Capture the cell that displays the provided text and extract its (x, y) central coordinate. 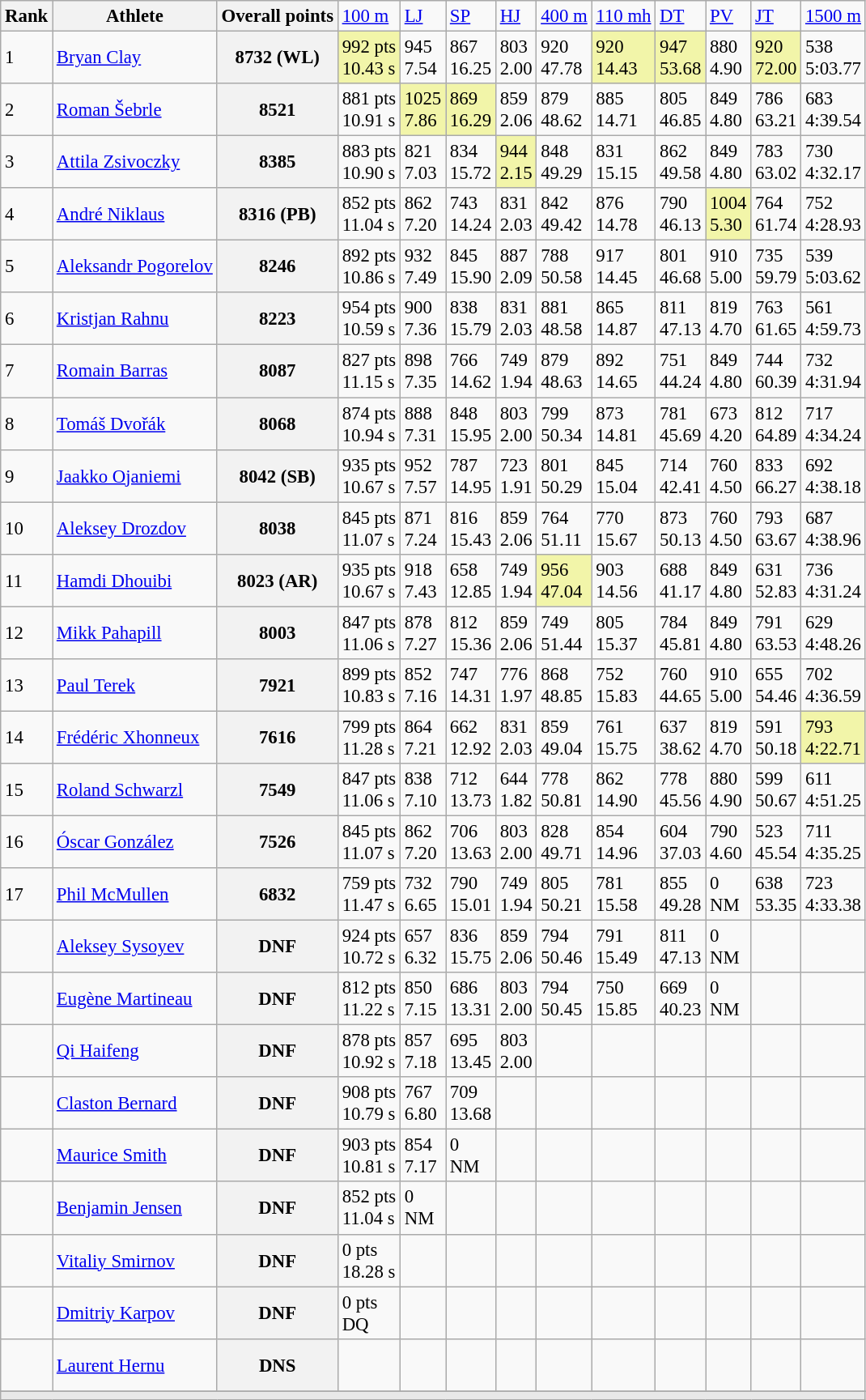
8732 (WL) (277, 58)
Óscar González (135, 842)
Dmitriy Karpov (135, 1313)
83615.75 (471, 947)
10257.86 (422, 110)
Phil McMullen (135, 894)
8987.35 (422, 371)
88148.58 (564, 319)
13 (27, 685)
78663.21 (776, 110)
9527.57 (422, 476)
7904.60 (728, 842)
78445.81 (681, 633)
Aleksey Drozdov (135, 528)
5385:03.77 (834, 58)
79015.01 (471, 894)
79046.13 (681, 214)
83415.72 (471, 162)
Frédéric Xhonneux (135, 737)
HJ (516, 16)
7234:33.38 (834, 894)
63853.35 (776, 894)
85549.28 (681, 894)
73559.79 (776, 267)
16 (27, 842)
5614:59.73 (834, 319)
71213.73 (471, 790)
89214.65 (623, 371)
10 (27, 528)
81615.43 (471, 528)
87314.81 (623, 424)
82849.71 (564, 842)
8246 (277, 267)
2 (27, 110)
8577.18 (422, 1051)
80550.21 (564, 894)
79115.49 (623, 947)
6734.20 (728, 424)
7231.91 (516, 476)
Jaakko Ojaniemi (135, 476)
74714.31 (471, 685)
827 pts11.15 s (369, 371)
76451.11 (564, 528)
6 (27, 319)
80546.85 (681, 110)
10045.30 (728, 214)
77845.56 (681, 790)
0 ptsDQ (369, 1313)
7934:22.71 (834, 737)
883 pts10.90 s (369, 162)
Athlete (135, 16)
87614.78 (623, 214)
87350.13 (681, 528)
8087 (277, 371)
86716.25 (471, 58)
DT (681, 16)
78850.58 (564, 267)
70913.68 (471, 1103)
Aleksandr Pogorelov (135, 267)
6576.32 (422, 947)
60437.03 (681, 842)
75144.24 (681, 371)
Overall points (277, 16)
92047.78 (564, 58)
84249.42 (564, 214)
924 pts10.72 s (369, 947)
Roland Schwarzl (135, 790)
1500 m (834, 16)
78115.58 (623, 894)
17 (27, 894)
68613.31 (471, 999)
78145.69 (681, 424)
908 pts10.79 s (369, 1103)
7174:34.24 (834, 424)
8647.21 (422, 737)
878 pts10.92 s (369, 1051)
92014.43 (623, 58)
7364:31.24 (834, 580)
7 (27, 371)
84849.29 (564, 162)
88514.71 (623, 110)
14 (27, 737)
75015.85 (623, 999)
84815.95 (471, 424)
79363.67 (776, 528)
400 m (564, 16)
8521 (277, 110)
9457.54 (422, 58)
DNS (277, 1365)
9 (27, 476)
71442.41 (681, 476)
Paul Terek (135, 685)
81264.89 (776, 424)
7761.97 (516, 685)
83815.79 (471, 319)
6294:48.26 (834, 633)
78363.02 (776, 162)
6832 (277, 894)
66212.92 (471, 737)
Kristjan Rahnu (135, 319)
899 pts10.83 s (369, 685)
0 pts18.28 s (369, 1260)
8717.24 (422, 528)
5395:03.62 (834, 267)
Mikk Pahapill (135, 633)
63738.62 (681, 737)
15 (27, 790)
7549 (277, 790)
7921 (277, 685)
8507.15 (422, 999)
8003 (277, 633)
65554.46 (776, 685)
74460.39 (776, 371)
992 pts10.43 s (369, 58)
6924:38.18 (834, 476)
Qi Haifeng (135, 1051)
8038 (277, 528)
4 (27, 214)
76044.65 (681, 685)
92072.00 (776, 58)
8023 (AR) (277, 580)
86514.87 (623, 319)
8385 (277, 162)
Roman Šebrle (135, 110)
87948.63 (564, 371)
84515.90 (471, 267)
759 pts11.47 s (369, 894)
7114:35.25 (834, 842)
8527.16 (422, 685)
1 (27, 58)
12 (27, 633)
74314.24 (471, 214)
881 pts10.91 s (369, 110)
903 pts10.81 s (369, 1156)
Romain Barras (135, 371)
78714.95 (471, 476)
954 pts10.59 s (369, 319)
83115.15 (623, 162)
8887.31 (422, 424)
8223 (277, 319)
100 m (369, 16)
68841.17 (681, 580)
7024:36.59 (834, 685)
76361.65 (776, 319)
86249.58 (681, 162)
799 pts11.28 s (369, 737)
81215.36 (471, 633)
90314.56 (623, 580)
59150.18 (776, 737)
Vitaliy Smirnov (135, 1260)
79450.46 (564, 947)
JT (776, 16)
7526 (277, 842)
Rank (27, 16)
Hamdi Dhouibi (135, 580)
65812.85 (471, 580)
9187.43 (422, 580)
7676.80 (422, 1103)
8872.09 (516, 267)
9442.15 (516, 162)
83366.27 (776, 476)
95647.04 (564, 580)
79950.34 (564, 424)
8547.17 (422, 1156)
76115.75 (623, 737)
76461.74 (776, 214)
Aleksey Sysoyev (135, 947)
7326.65 (422, 894)
80146.68 (681, 267)
Laurent Hernu (135, 1365)
8 (27, 424)
80150.29 (564, 476)
86214.90 (623, 790)
LJ (422, 16)
3 (27, 162)
892 pts10.86 s (369, 267)
6874:38.96 (834, 528)
Bryan Clay (135, 58)
7524:28.93 (834, 214)
74951.44 (564, 633)
63152.83 (776, 580)
PV (728, 16)
80515.37 (623, 633)
821 7.03 (422, 162)
85414.96 (623, 842)
Tomáš Dvořák (135, 424)
9327.49 (422, 267)
86848.85 (564, 685)
85949.04 (564, 737)
87948.62 (564, 110)
SP (471, 16)
5 (27, 267)
6834:39.54 (834, 110)
8387.10 (422, 790)
Maurice Smith (135, 1156)
7304:32.17 (834, 162)
André Niklaus (135, 214)
110 mh (623, 16)
9007.36 (422, 319)
94753.68 (681, 58)
7324:31.94 (834, 371)
77850.81 (564, 790)
79163.53 (776, 633)
84515.04 (623, 476)
6114:51.25 (834, 790)
8068 (277, 424)
52345.54 (776, 842)
75215.83 (623, 685)
69513.45 (471, 1051)
11 (27, 580)
59950.67 (776, 790)
874 pts10.94 s (369, 424)
Benjamin Jensen (135, 1208)
Eugène Martineau (135, 999)
6441.82 (516, 790)
Attila Zsivoczky (135, 162)
Claston Bernard (135, 1103)
8787.27 (422, 633)
91714.45 (623, 267)
7616 (277, 737)
812 pts11.22 s (369, 999)
86916.29 (471, 110)
76614.62 (471, 371)
79450.45 (564, 999)
66940.23 (681, 999)
70613.63 (471, 842)
8042 (SB) (277, 476)
77015.67 (623, 528)
8316 (PB) (277, 214)
